Search for the cell housing the specified text and yield its [x, y] center coordinate. 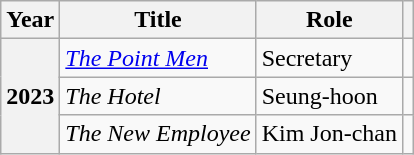
Secretary [329, 58]
The Hotel [158, 96]
The Point Men [158, 58]
Role [329, 20]
The New Employee [158, 134]
2023 [30, 96]
Title [158, 20]
Kim Jon-chan [329, 134]
Year [30, 20]
Seung-hoon [329, 96]
